Find where the given text appears and provide that cell's center as [X, Y] coordinate. 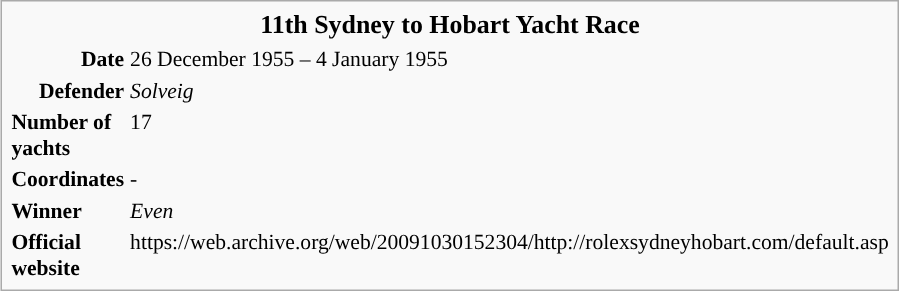
- [510, 179]
Coordinates [68, 179]
Even [510, 210]
https://web.archive.org/web/20091030152304/http://rolexsydneyhobart.com/default.asp [510, 255]
26 December 1955 – 4 January 1955 [510, 59]
Number of yachts [68, 135]
17 [510, 135]
Solveig [510, 90]
Defender [68, 90]
Date [68, 59]
11th Sydney to Hobart Yacht Race [450, 26]
Winner [68, 210]
Official website [68, 255]
